Provide the (X, Y) coordinate of the cell's center where the given text is located.  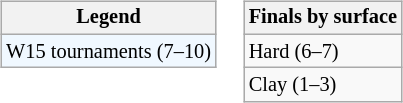
Hard (6–7) (323, 51)
Clay (1–3) (323, 85)
Legend (108, 18)
W15 tournaments (7–10) (108, 51)
Finals by surface (323, 18)
